Search for the cell housing the specified text and yield its [x, y] center coordinate. 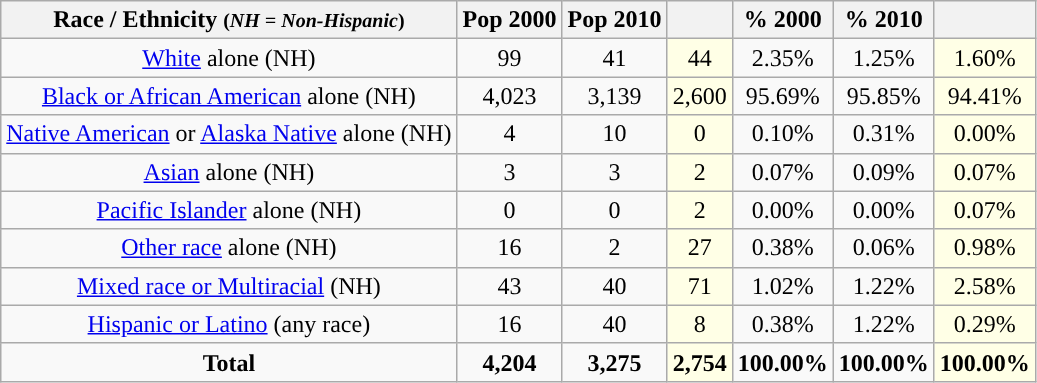
Black or African American alone (NH) [229, 96]
2,754 [700, 362]
44 [700, 58]
3,275 [614, 362]
71 [700, 286]
2.58% [984, 286]
1.60% [984, 58]
43 [510, 286]
0.09% [884, 172]
27 [700, 248]
Mixed race or Multiracial (NH) [229, 286]
94.41% [984, 96]
0.31% [884, 134]
4,204 [510, 362]
4 [510, 134]
0.98% [984, 248]
Pop 2000 [510, 20]
Pacific Islander alone (NH) [229, 210]
10 [614, 134]
0.06% [884, 248]
Race / Ethnicity (NH = Non-Hispanic) [229, 20]
Pop 2010 [614, 20]
Asian alone (NH) [229, 172]
1.25% [884, 58]
% 2010 [884, 20]
% 2000 [782, 20]
4,023 [510, 96]
41 [614, 58]
3,139 [614, 96]
White alone (NH) [229, 58]
0.10% [782, 134]
1.02% [782, 286]
Hispanic or Latino (any race) [229, 324]
2,600 [700, 96]
8 [700, 324]
99 [510, 58]
0.29% [984, 324]
Native American or Alaska Native alone (NH) [229, 134]
2.35% [782, 58]
Total [229, 362]
Other race alone (NH) [229, 248]
95.69% [782, 96]
95.85% [884, 96]
